Find where the given text appears and provide that cell's center as (X, Y) coordinate. 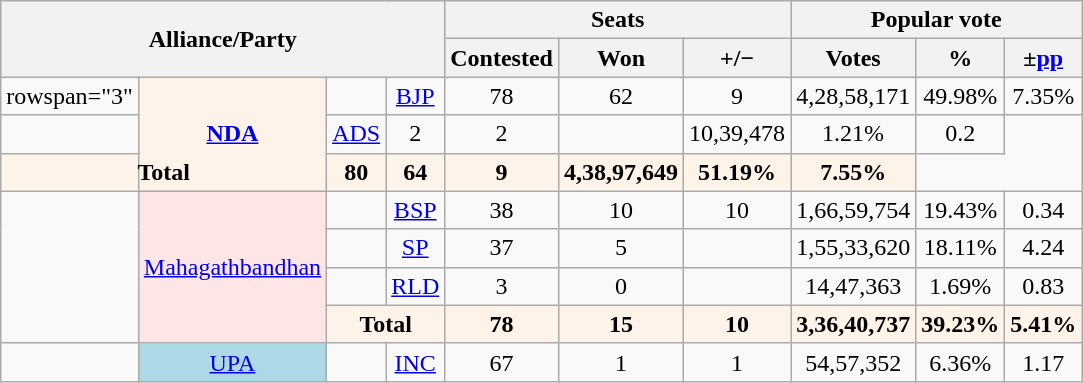
+/− (738, 58)
±pp (1044, 58)
54,57,352 (854, 362)
3 (502, 286)
UPA (232, 362)
19.43% (960, 210)
INC (416, 362)
Popular vote (936, 20)
Mahagathbandhan (232, 267)
80 (356, 172)
1,55,33,620 (854, 248)
4,28,58,171 (854, 96)
10,39,478 (738, 134)
5 (620, 248)
RLD (416, 286)
49.98% (960, 96)
7.55% (854, 172)
14,47,363 (854, 286)
18.11% (960, 248)
Won (620, 58)
Seats (618, 20)
0.83 (1044, 286)
SP (416, 248)
0.2 (960, 134)
6.36% (960, 362)
1.17 (1044, 362)
51.19% (738, 172)
1,66,59,754 (854, 210)
NDA (232, 134)
64 (416, 172)
1.21% (854, 134)
62 (620, 96)
0.34 (1044, 210)
39.23% (960, 324)
rowspan="3" (70, 96)
% (960, 58)
5.41% (1044, 324)
67 (502, 362)
1.69% (960, 286)
4.24 (1044, 248)
ADS (356, 134)
15 (620, 324)
38 (502, 210)
7.35% (1044, 96)
BJP (416, 96)
Contested (502, 58)
37 (502, 248)
Alliance/Party (223, 39)
BSP (416, 210)
3,36,40,737 (854, 324)
0 (620, 286)
4,38,97,649 (620, 172)
Votes (854, 58)
